Search for the cell housing the specified text and yield its (X, Y) center coordinate. 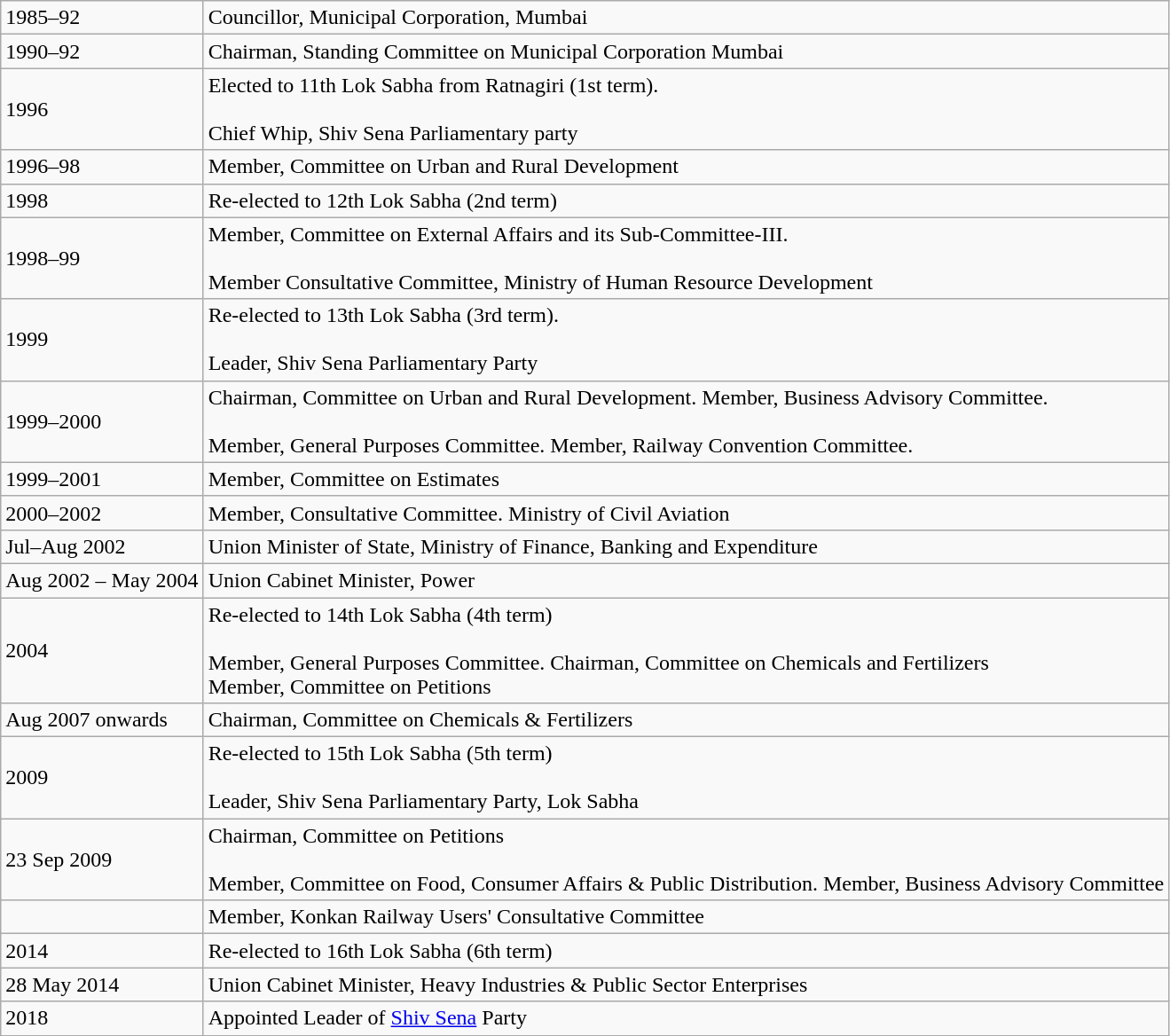
Chairman, Committee on Chemicals & Fertilizers (687, 720)
Member, Committee on Urban and Rural Development (687, 167)
2009 (102, 778)
1990–92 (102, 51)
Re-elected to 13th Lok Sabha (3rd term). Leader, Shiv Sena Parliamentary Party (687, 340)
28 May 2014 (102, 985)
Chairman, Standing Committee on Municipal Corporation Mumbai (687, 51)
Elected to 11th Lok Sabha from Ratnagiri (1st term). Chief Whip, Shiv Sena Parliamentary party (687, 109)
Union Cabinet Minister, Heavy Industries & Public Sector Enterprises (687, 985)
2000–2002 (102, 513)
Aug 2002 – May 2004 (102, 580)
2004 (102, 651)
Appointed Leader of Shiv Sena Party (687, 1018)
1999–2000 (102, 421)
1996–98 (102, 167)
23 Sep 2009 (102, 859)
Aug 2007 onwards (102, 720)
2014 (102, 951)
1985–92 (102, 18)
1998–99 (102, 258)
1998 (102, 200)
Re-elected to 16th Lok Sabha (6th term) (687, 951)
Re-elected to 12th Lok Sabha (2nd term) (687, 200)
Member, Konkan Railway Users' Consultative Committee (687, 917)
2018 (102, 1018)
Jul–Aug 2002 (102, 546)
Member, Committee on Estimates (687, 479)
1996 (102, 109)
1999–2001 (102, 479)
Member, Committee on External Affairs and its Sub-Committee-III. Member Consultative Committee, Ministry of Human Resource Development (687, 258)
Member, Consultative Committee. Ministry of Civil Aviation (687, 513)
Union Minister of State, Ministry of Finance, Banking and Expenditure (687, 546)
Councillor, Municipal Corporation, Mumbai (687, 18)
1999 (102, 340)
Re-elected to 15th Lok Sabha (5th term)Leader, Shiv Sena Parliamentary Party, Lok Sabha (687, 778)
Union Cabinet Minister, Power (687, 580)
Chairman, Committee on PetitionsMember, Committee on Food, Consumer Affairs & Public Distribution. Member, Business Advisory Committee (687, 859)
